For the text-containing cell, return its midpoint in (x, y) coordinate format. 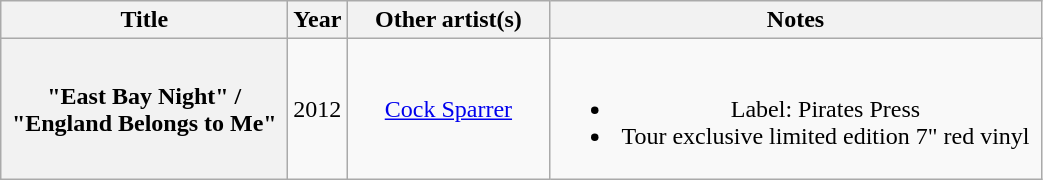
Label: Pirates PressTour exclusive limited edition 7" red vinyl (796, 109)
Notes (796, 20)
Other artist(s) (448, 20)
Year (318, 20)
Title (144, 20)
"East Bay Night" / "England Belongs to Me" (144, 109)
Cock Sparrer (448, 109)
2012 (318, 109)
